Pinpoint the cell where the given text exists, returning its (x, y) midpoint coordinate. 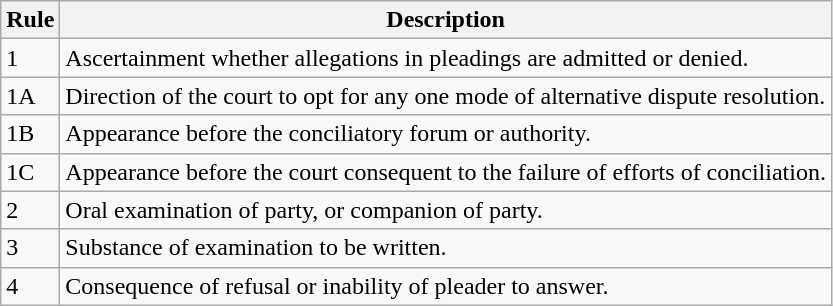
3 (30, 248)
Rule (30, 20)
1A (30, 96)
Ascertainment whether allegations in pleadings are admitted or denied. (446, 58)
Substance of examination to be written. (446, 248)
1C (30, 172)
Direction of the court to opt for any one mode of alternative dispute resolution. (446, 96)
Appearance before the court consequent to the failure of efforts of conciliation. (446, 172)
4 (30, 286)
1B (30, 134)
Description (446, 20)
Appearance before the conciliatory forum or authority. (446, 134)
Oral examination of party, or companion of party. (446, 210)
1 (30, 58)
2 (30, 210)
Consequence of refusal or inability of pleader to answer. (446, 286)
